Scan for the cell matching the given text and deliver its [x, y] coordinate at center. 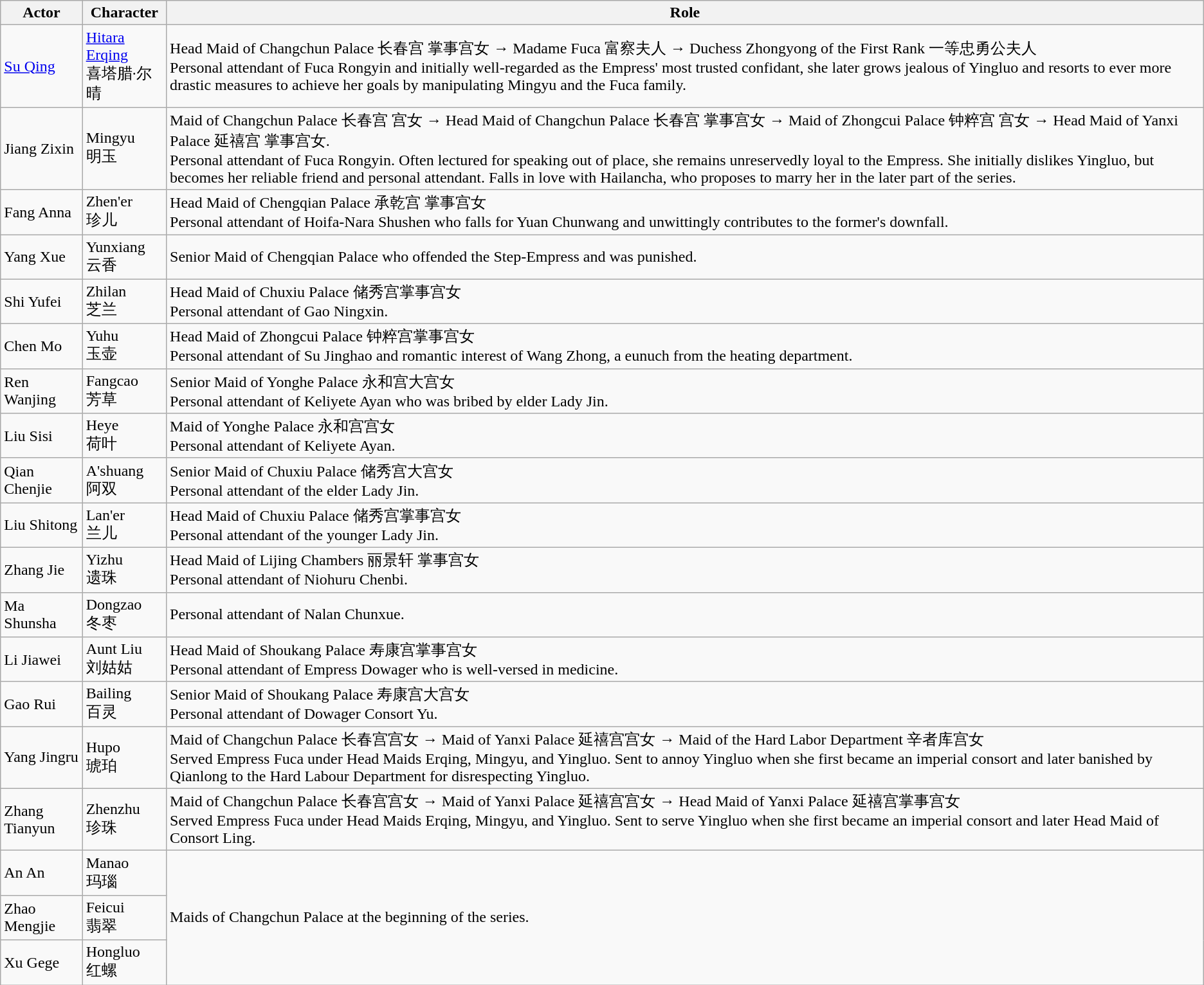
Dongzao冬枣 [124, 615]
Ren Wanjing [41, 391]
Personal attendant of Nalan Chunxue. [686, 615]
Yang Jingru [41, 757]
Character [124, 13]
Senior Maid of Shoukang Palace 寿康宫大宫女Personal attendant of Dowager Consort Yu. [686, 704]
Head Maid of Shoukang Palace 寿康宫掌事宫女Personal attendant of Empress Dowager who is well-versed in medicine. [686, 660]
A'shuang阿双 [124, 480]
Qian Chenjie [41, 480]
Jiang Zixin [41, 149]
Head Maid of Chuxiu Palace 储秀宫掌事宫女Personal attendant of the younger Lady Jin. [686, 525]
Gao Rui [41, 704]
Su Qing [41, 66]
Maid of Yonghe Palace 永和宫宫女Personal attendant of Keliyete Ayan. [686, 436]
Manao玛瑙 [124, 873]
Liu Sisi [41, 436]
Senior Maid of Yonghe Palace 永和宫大宫女Personal attendant of Keliyete Ayan who was bribed by elder Lady Jin. [686, 391]
Feicui翡翠 [124, 917]
Hitara Erqing喜塔腊·尔晴 [124, 66]
Yunxiang云香 [124, 257]
Fang Anna [41, 212]
Yang Xue [41, 257]
Aunt Liu刘姑姑 [124, 660]
Role [686, 13]
Fangcao芳草 [124, 391]
Head Maid of Lijing Chambers 丽景轩 掌事宫女Personal attendant of Niohuru Chenbi. [686, 570]
Chen Mo [41, 347]
Lan'er兰儿 [124, 525]
An An [41, 873]
Yuhu玉壶 [124, 347]
Senior Maid of Chuxiu Palace 储秀宫大宫女Personal attendant of the elder Lady Jin. [686, 480]
Li Jiawei [41, 660]
Yizhu遗珠 [124, 570]
Senior Maid of Chengqian Palace who offended the Step-Empress and was punished. [686, 257]
Heye荷叶 [124, 436]
Xu Gege [41, 962]
Hupo琥珀 [124, 757]
Head Maid of Zhongcui Palace 钟粹宫掌事宫女Personal attendant of Su Jinghao and romantic interest of Wang Zhong, a eunuch from the heating department. [686, 347]
Maids of Changchun Palace at the beginning of the series. [686, 918]
Mingyu明玉 [124, 149]
Zhang Tianyun [41, 819]
Actor [41, 13]
Shi Yufei [41, 302]
Zhenzhu珍珠 [124, 819]
Ma Shunsha [41, 615]
Zhilan芝兰 [124, 302]
Zhen'er珍儿 [124, 212]
Zhang Jie [41, 570]
Bailing百灵 [124, 704]
Liu Shitong [41, 525]
Head Maid of Chuxiu Palace 储秀宫掌事宫女Personal attendant of Gao Ningxin. [686, 302]
Hongluo红螺 [124, 962]
Zhao Mengjie [41, 917]
